Detect which cell encompasses the target text, then output its (x, y) center coordinate. 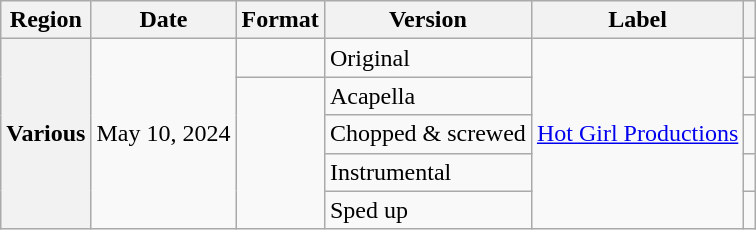
Label (637, 20)
Original (428, 58)
Hot Girl Productions (637, 134)
Format (280, 20)
Chopped & screwed (428, 134)
Region (46, 20)
Sped up (428, 210)
Various (46, 134)
May 10, 2024 (164, 134)
Date (164, 20)
Version (428, 20)
Acapella (428, 96)
Instrumental (428, 172)
